Scan for the cell matching the given text and deliver its [X, Y] coordinate at center. 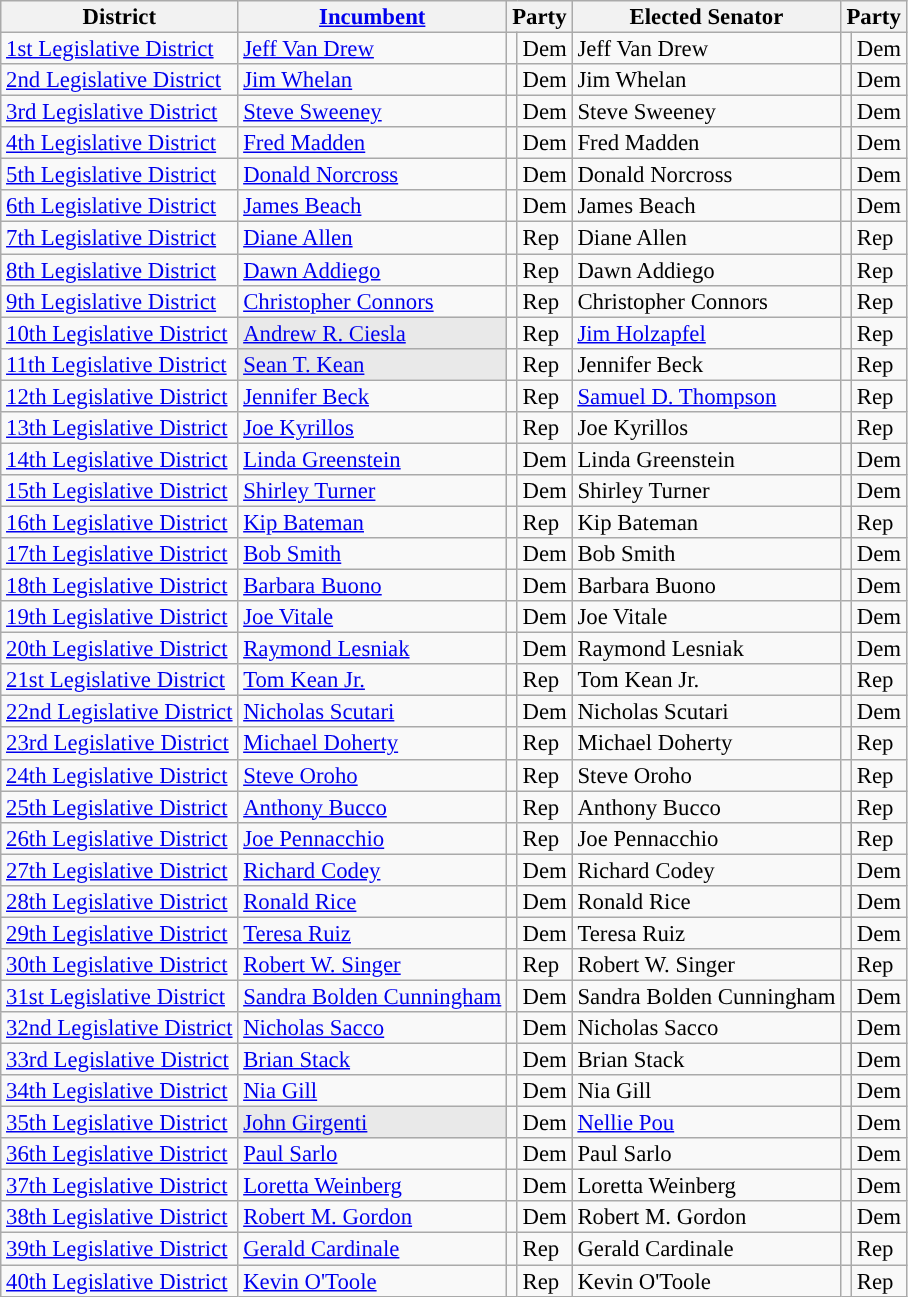
14th Legislative District [120, 459]
36th Legislative District [120, 1154]
Sean T. Kean [372, 364]
8th Legislative District [120, 270]
13th Legislative District [120, 428]
22nd Legislative District [120, 712]
6th Legislative District [120, 206]
3rd Legislative District [120, 112]
23rd Legislative District [120, 744]
Samuel D. Thompson [706, 396]
39th Legislative District [120, 1249]
12th Legislative District [120, 396]
17th Legislative District [120, 554]
19th Legislative District [120, 617]
5th Legislative District [120, 175]
33rd Legislative District [120, 1060]
District [120, 17]
30th Legislative District [120, 965]
Incumbent [372, 17]
32nd Legislative District [120, 1028]
34th Legislative District [120, 1091]
15th Legislative District [120, 491]
40th Legislative District [120, 1281]
9th Legislative District [120, 301]
Elected Senator [706, 17]
37th Legislative District [120, 1186]
31st Legislative District [120, 996]
Nellie Pou [706, 1123]
16th Legislative District [120, 522]
Andrew R. Ciesla [372, 333]
18th Legislative District [120, 586]
4th Legislative District [120, 143]
Jim Holzapfel [706, 333]
25th Legislative District [120, 807]
2nd Legislative District [120, 80]
28th Legislative District [120, 902]
21st Legislative District [120, 680]
11th Legislative District [120, 364]
10th Legislative District [120, 333]
27th Legislative District [120, 870]
26th Legislative District [120, 838]
24th Legislative District [120, 775]
John Girgenti [372, 1123]
20th Legislative District [120, 649]
38th Legislative District [120, 1218]
35th Legislative District [120, 1123]
1st Legislative District [120, 49]
7th Legislative District [120, 238]
29th Legislative District [120, 933]
